Provide the (x, y) coordinate of the cell's center where the given text is located.  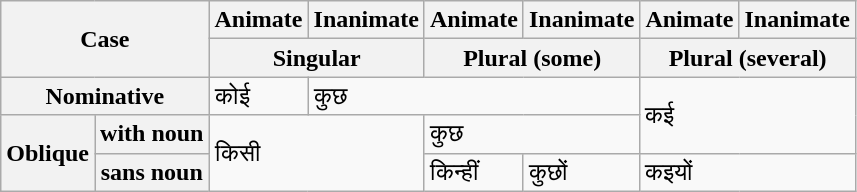
किसी (316, 153)
कुछों (581, 172)
Nominative (105, 96)
Plural (several) (748, 58)
किन्हीं (474, 172)
Singular (316, 58)
कइयों (748, 172)
कई (748, 115)
कोई (258, 96)
Case (105, 39)
with noun (152, 134)
Plural (some) (532, 58)
sans noun (152, 172)
Oblique (48, 153)
